Return the [x, y] coordinate for the center point of the cell that contains the specified text.  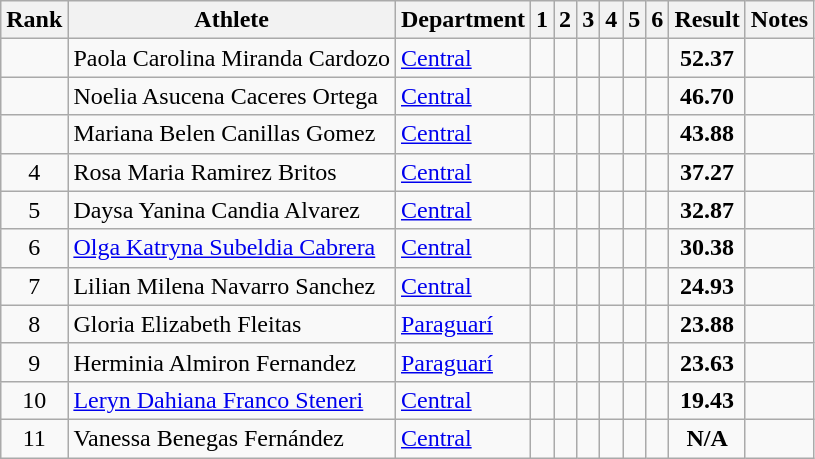
19.43 [707, 400]
10 [34, 400]
52.37 [707, 58]
Rank [34, 20]
24.93 [707, 286]
37.27 [707, 172]
Leryn Dahiana Franco Steneri [232, 400]
Lilian Milena Navarro Sanchez [232, 286]
N/A [707, 438]
1 [542, 20]
Paola Carolina Miranda Cardozo [232, 58]
Notes [779, 20]
43.88 [707, 134]
30.38 [707, 248]
Result [707, 20]
Daysa Yanina Candia Alvarez [232, 210]
8 [34, 324]
11 [34, 438]
Noelia Asucena Caceres Ortega [232, 96]
32.87 [707, 210]
Department [462, 20]
Olga Katryna Subeldia Cabrera [232, 248]
23.88 [707, 324]
46.70 [707, 96]
9 [34, 362]
Athlete [232, 20]
7 [34, 286]
Herminia Almiron Fernandez [232, 362]
Vanessa Benegas Fernández [232, 438]
3 [588, 20]
Rosa Maria Ramirez Britos [232, 172]
23.63 [707, 362]
Mariana Belen Canillas Gomez [232, 134]
Gloria Elizabeth Fleitas [232, 324]
2 [566, 20]
